Scan for the cell matching the given text and deliver its (x, y) coordinate at center. 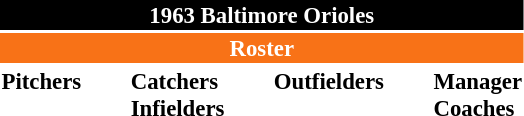
Roster (262, 48)
1963 Baltimore Orioles (262, 15)
